For the text-containing cell, return its midpoint in (X, Y) coordinate format. 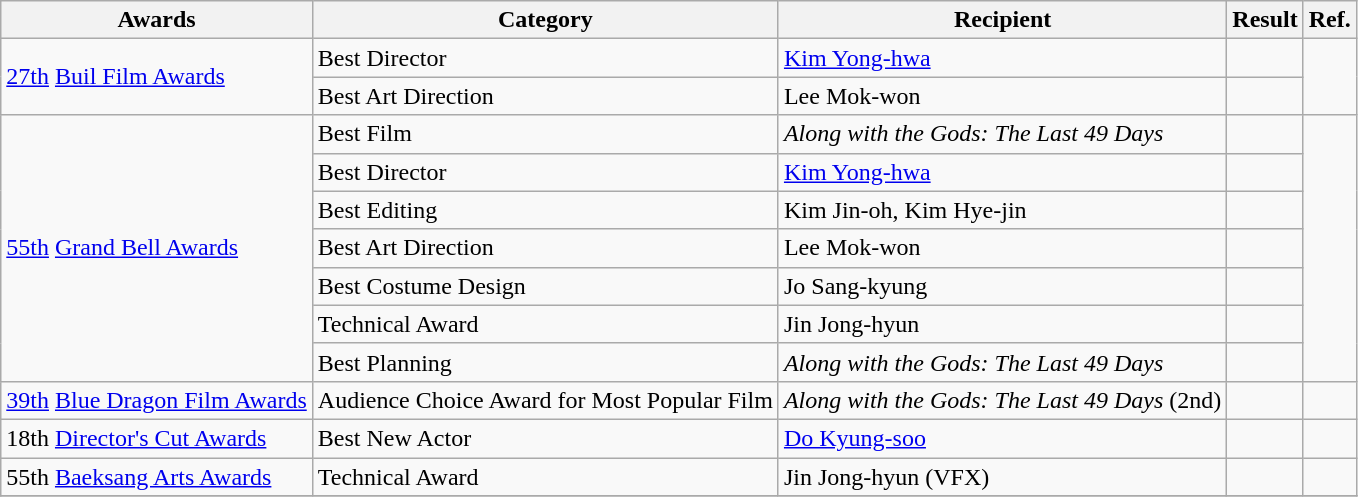
Jo Sang-kyung (1002, 286)
55th Baeksang Arts Awards (157, 477)
Jin Jong-hyun (1002, 324)
Jin Jong-hyun (VFX) (1002, 477)
Best Planning (545, 362)
Recipient (1002, 20)
Best New Actor (545, 438)
Best Film (545, 134)
18th Director's Cut Awards (157, 438)
Along with the Gods: The Last 49 Days (2nd) (1002, 400)
Best Editing (545, 210)
Best Costume Design (545, 286)
Ref. (1330, 20)
Awards (157, 20)
Audience Choice Award for Most Popular Film (545, 400)
55th Grand Bell Awards (157, 248)
Category (545, 20)
39th Blue Dragon Film Awards (157, 400)
Do Kyung-soo (1002, 438)
27th Buil Film Awards (157, 77)
Kim Jin-oh, Kim Hye-jin (1002, 210)
Result (1265, 20)
